Find where the given text appears and provide that cell's center as [X, Y] coordinate. 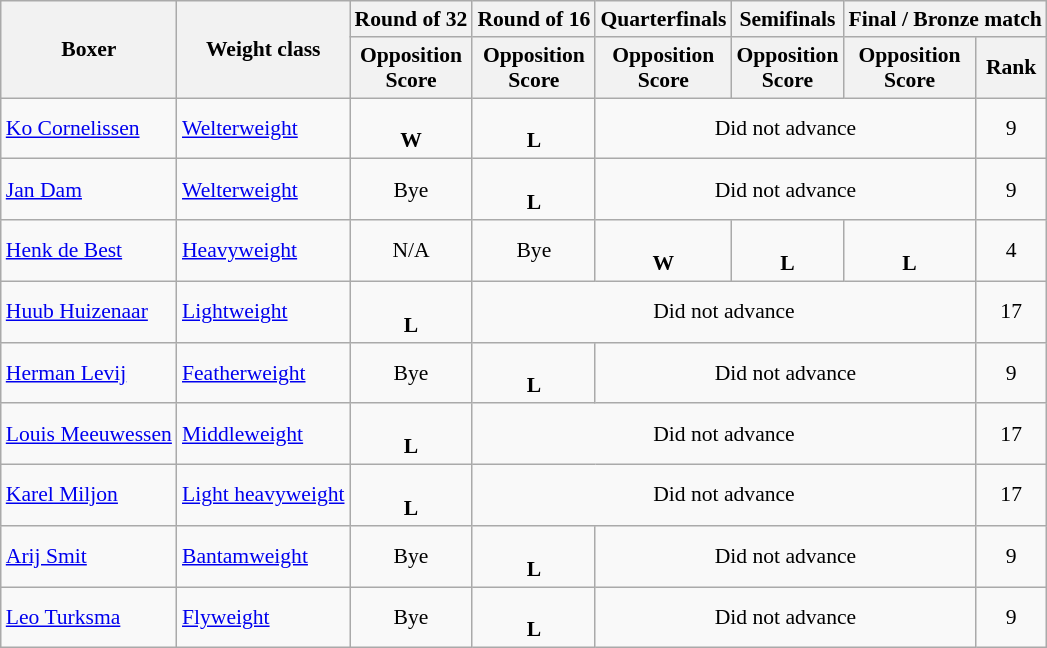
4 [1010, 250]
Lightweight [264, 312]
Bantamweight [264, 556]
Weight class [264, 50]
Henk de Best [89, 250]
Light heavyweight [264, 496]
Final / Bronze match [944, 19]
Round of 16 [534, 19]
Ko Cornelissen [89, 128]
Louis Meeuwessen [89, 434]
Herman Levij [89, 372]
Flyweight [264, 618]
Jan Dam [89, 190]
Leo Turksma [89, 618]
Arij Smit [89, 556]
Huub Huizenaar [89, 312]
Round of 32 [412, 19]
Quarterfinals [663, 19]
N/A [412, 250]
Semifinals [787, 19]
Middleweight [264, 434]
Featherweight [264, 372]
Heavyweight [264, 250]
Boxer [89, 50]
Rank [1010, 68]
Karel Miljon [89, 496]
